Extract the [x, y] coordinate from the center of the cell holding the provided text.  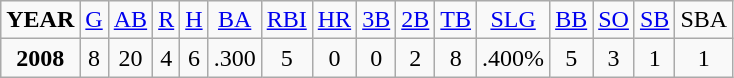
.300 [234, 58]
4 [166, 58]
TB [456, 20]
G [94, 20]
SB [654, 20]
2B [416, 20]
.400% [514, 58]
BA [234, 20]
6 [194, 58]
3 [614, 58]
R [166, 20]
3B [376, 20]
HR [334, 20]
SO [614, 20]
AB [130, 20]
2008 [40, 58]
2 [416, 58]
YEAR [40, 20]
SLG [514, 20]
BB [572, 20]
H [194, 20]
RBI [286, 20]
SBA [704, 20]
20 [130, 58]
